From the cell containing the given text, extract its center point as [x, y] coordinate. 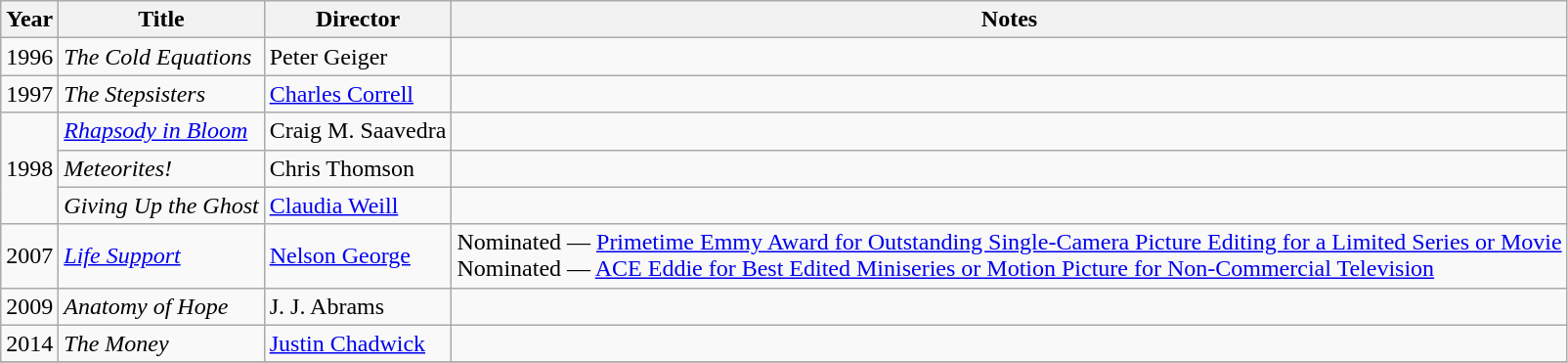
1997 [29, 94]
1998 [29, 168]
Notes [1009, 20]
The Money [161, 343]
Chris Thomson [358, 168]
1996 [29, 57]
Claudia Weill [358, 205]
Rhapsody in Bloom [161, 131]
The Cold Equations [161, 57]
Justin Chadwick [358, 343]
Nelson George [358, 256]
Year [29, 20]
Charles Correll [358, 94]
2009 [29, 306]
Meteorites! [161, 168]
The Stepsisters [161, 94]
Title [161, 20]
J. J. Abrams [358, 306]
Craig M. Saavedra [358, 131]
Peter Geiger [358, 57]
Life Support [161, 256]
2007 [29, 256]
Director [358, 20]
Giving Up the Ghost [161, 205]
2014 [29, 343]
Anatomy of Hope [161, 306]
